Detect which cell encompasses the target text, then output its [x, y] center coordinate. 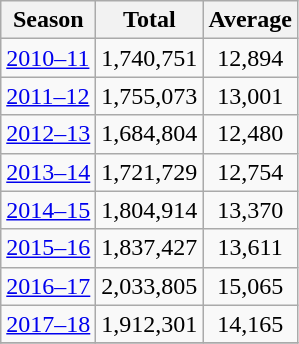
13,370 [250, 210]
2016–17 [48, 286]
1,684,804 [150, 134]
12,480 [250, 134]
1,837,427 [150, 248]
2013–14 [48, 172]
2012–13 [48, 134]
1,804,914 [150, 210]
13,611 [250, 248]
1,755,073 [150, 96]
Total [150, 20]
14,165 [250, 324]
2014–15 [48, 210]
2,033,805 [150, 286]
2011–12 [48, 96]
1,912,301 [150, 324]
13,001 [250, 96]
1,721,729 [150, 172]
12,754 [250, 172]
2017–18 [48, 324]
15,065 [250, 286]
12,894 [250, 58]
2015–16 [48, 248]
1,740,751 [150, 58]
Average [250, 20]
Season [48, 20]
2010–11 [48, 58]
